Return (x, y) of the center of cell containing provided text 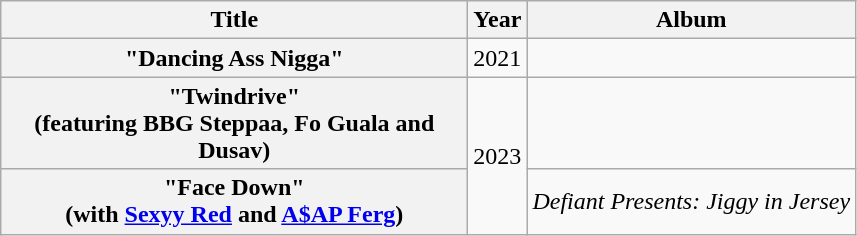
Year (498, 20)
Title (234, 20)
Defiant Presents: Jiggy in Jersey (692, 202)
Album (692, 20)
"Dancing Ass Nigga" (234, 58)
"Twindrive"(featuring BBG Steppaa, Fo Guala and Dusav) (234, 123)
"Face Down"(with Sexyy Red and A$AP Ferg) (234, 202)
2021 (498, 58)
2023 (498, 156)
